Capture the cell that displays the provided text and extract its (x, y) central coordinate. 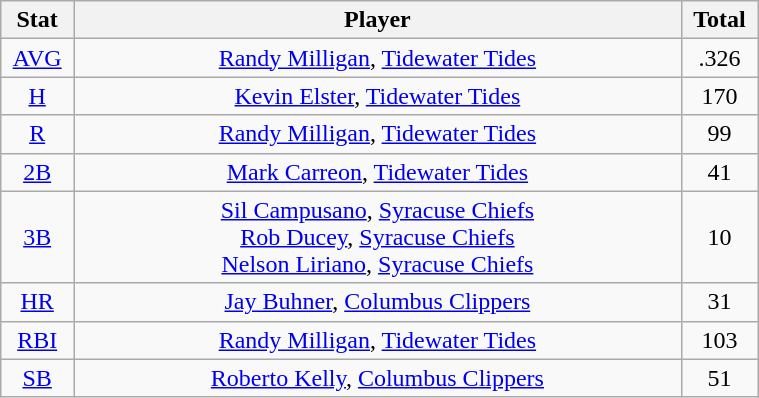
51 (719, 378)
SB (38, 378)
Kevin Elster, Tidewater Tides (378, 96)
.326 (719, 58)
Jay Buhner, Columbus Clippers (378, 302)
Mark Carreon, Tidewater Tides (378, 172)
41 (719, 172)
170 (719, 96)
2B (38, 172)
Roberto Kelly, Columbus Clippers (378, 378)
R (38, 134)
Sil Campusano, Syracuse Chiefs Rob Ducey, Syracuse Chiefs Nelson Liriano, Syracuse Chiefs (378, 237)
HR (38, 302)
Stat (38, 20)
Total (719, 20)
99 (719, 134)
31 (719, 302)
103 (719, 340)
AVG (38, 58)
Player (378, 20)
RBI (38, 340)
H (38, 96)
3B (38, 237)
10 (719, 237)
